Extract the [X, Y] coordinate from the center of the cell holding the provided text.  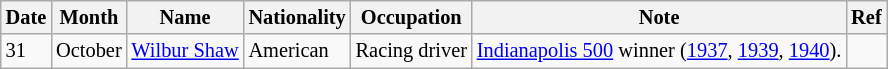
Wilbur Shaw [186, 51]
Date [26, 17]
Ref [866, 17]
Name [186, 17]
Note [659, 17]
Indianapolis 500 winner (1937, 1939, 1940). [659, 51]
American [298, 51]
31 [26, 51]
Occupation [412, 17]
October [88, 51]
Nationality [298, 17]
Month [88, 17]
Racing driver [412, 51]
